For the text-containing cell, return its midpoint in (x, y) coordinate format. 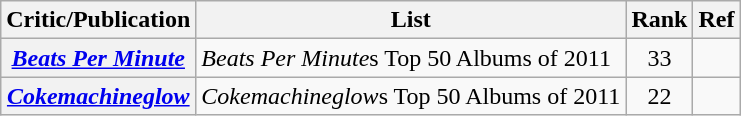
33 (660, 58)
Ref (716, 20)
Beats Per Minute (98, 58)
Cokemachineglow (98, 96)
Critic/Publication (98, 20)
List (411, 20)
Beats Per Minutes Top 50 Albums of 2011 (411, 58)
22 (660, 96)
Cokemachineglows Top 50 Albums of 2011 (411, 96)
Rank (660, 20)
